Determine the (x, y) coordinate at the center of the cell enclosing the given text.  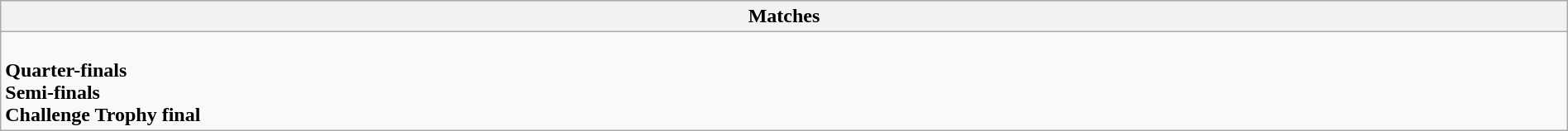
Quarter-finals Semi-finals Challenge Trophy final (784, 81)
Matches (784, 16)
